Capture the cell that displays the provided text and extract its (x, y) central coordinate. 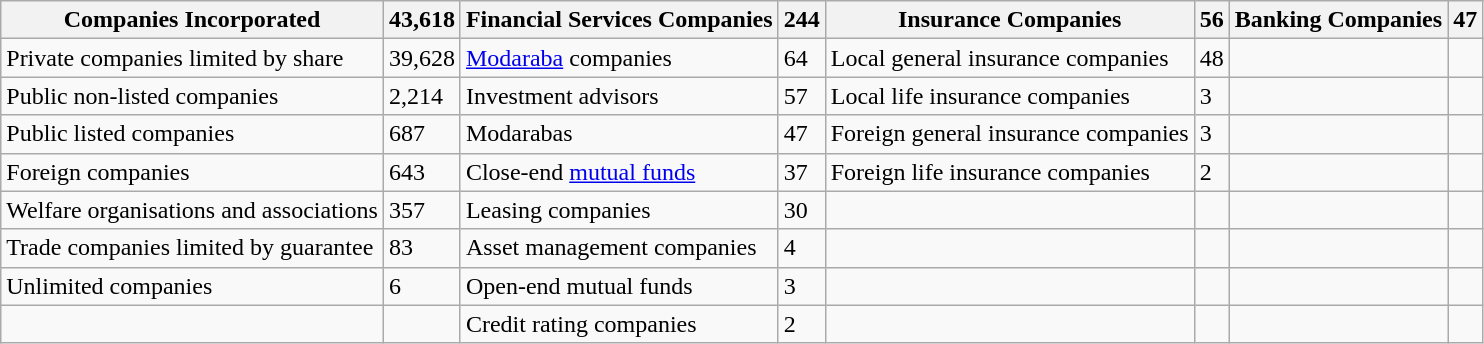
64 (802, 58)
Open-end mutual funds (619, 286)
Leasing companies (619, 210)
Unlimited companies (192, 286)
643 (422, 172)
56 (1212, 20)
Financial Services Companies (619, 20)
Foreign general insurance companies (1010, 134)
Welfare organisations and associations (192, 210)
687 (422, 134)
43,618 (422, 20)
57 (802, 96)
83 (422, 248)
Foreign life insurance companies (1010, 172)
Public listed companies (192, 134)
Investment advisors (619, 96)
Insurance Companies (1010, 20)
30 (802, 210)
Modaraba companies (619, 58)
Banking Companies (1338, 20)
244 (802, 20)
4 (802, 248)
2,214 (422, 96)
Modarabas (619, 134)
Credit rating companies (619, 324)
6 (422, 286)
48 (1212, 58)
Foreign companies (192, 172)
Local general insurance companies (1010, 58)
Private companies limited by share (192, 58)
Close-end mutual funds (619, 172)
39,628 (422, 58)
Asset management companies (619, 248)
Trade companies limited by guarantee (192, 248)
Companies Incorporated (192, 20)
Public non-listed companies (192, 96)
357 (422, 210)
37 (802, 172)
Local life insurance companies (1010, 96)
